Capture the cell that displays the provided text and extract its (x, y) central coordinate. 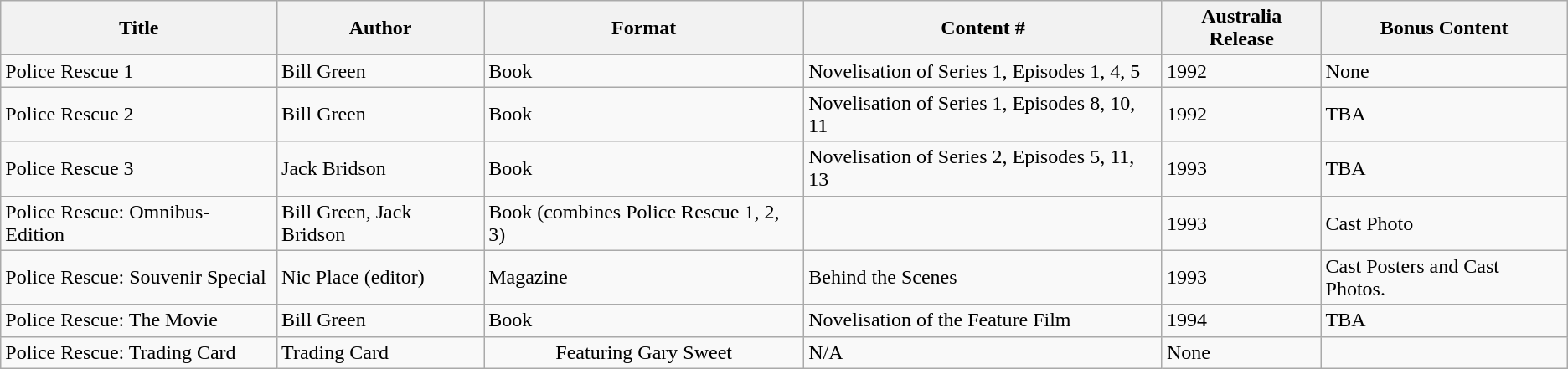
Novelisation of Series 1, Episodes 1, 4, 5 (983, 71)
Magazine (644, 278)
Nic Place (editor) (380, 278)
Bill Green, Jack Bridson (380, 223)
Police Rescue: Trading Card (139, 352)
Bonus Content (1444, 28)
Jack Bridson (380, 169)
Format (644, 28)
Title (139, 28)
Novelisation of Series 2, Episodes 5, 11, 13 (983, 169)
1994 (1241, 320)
Australia Release (1241, 28)
Police Rescue: Omnibus- Edition (139, 223)
Police Rescue: The Movie (139, 320)
Police Rescue 2 (139, 114)
Novelisation of Series 1, Episodes 8, 10, 11 (983, 114)
Police Rescue: Souvenir Special (139, 278)
Cast Photo (1444, 223)
Behind the Scenes (983, 278)
Featuring Gary Sweet (644, 352)
N/A (983, 352)
Police Rescue 3 (139, 169)
Police Rescue 1 (139, 71)
Novelisation of the Feature Film (983, 320)
Content # (983, 28)
Author (380, 28)
Trading Card (380, 352)
Book (combines Police Rescue 1, 2, 3) (644, 223)
Cast Posters and Cast Photos. (1444, 278)
